Return the [X, Y] coordinate for the center point of the cell that contains the specified text.  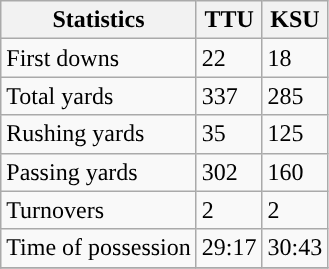
KSU [295, 20]
302 [229, 172]
160 [295, 172]
Turnovers [99, 210]
285 [295, 96]
TTU [229, 20]
Passing yards [99, 172]
35 [229, 134]
Total yards [99, 96]
First downs [99, 58]
Time of possession [99, 248]
30:43 [295, 248]
22 [229, 58]
Rushing yards [99, 134]
125 [295, 134]
Statistics [99, 20]
18 [295, 58]
29:17 [229, 248]
337 [229, 96]
